Determine the [x, y] coordinate at the center of the cell enclosing the given text.  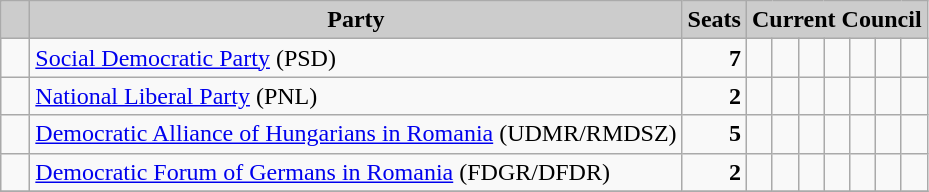
Party [356, 20]
Social Democratic Party (PSD) [356, 58]
Democratic Forum of Germans in Romania (FDGR/DFDR) [356, 172]
Seats [714, 20]
National Liberal Party (PNL) [356, 96]
7 [714, 58]
Current Council [836, 20]
Democratic Alliance of Hungarians in Romania (UDMR/RMDSZ) [356, 134]
5 [714, 134]
